Search for the cell housing the specified text and yield its [X, Y] center coordinate. 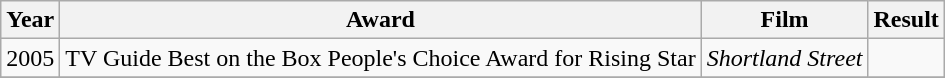
Shortland Street [784, 58]
TV Guide Best on the Box People's Choice Award for Rising Star [380, 58]
Year [30, 20]
Award [380, 20]
Result [906, 20]
2005 [30, 58]
Film [784, 20]
